Scan for the cell matching the given text and deliver its [X, Y] coordinate at center. 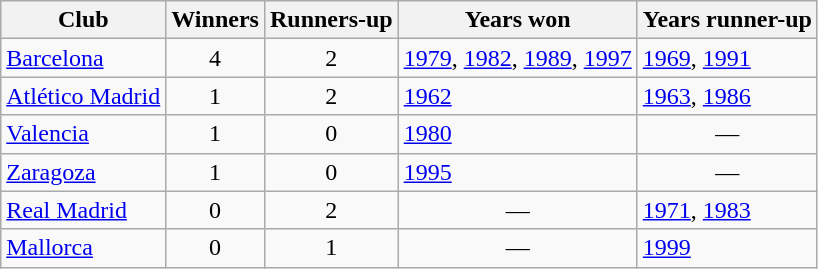
Valencia [84, 134]
1980 [518, 134]
Years won [518, 20]
1962 [518, 96]
Mallorca [84, 248]
1979, 1982, 1989, 1997 [518, 58]
Zaragoza [84, 172]
Atlético Madrid [84, 96]
Barcelona [84, 58]
1995 [518, 172]
1963, 1986 [727, 96]
Winners [216, 20]
Years runner-up [727, 20]
1969, 1991 [727, 58]
Real Madrid [84, 210]
4 [216, 58]
Club [84, 20]
Runners-up [331, 20]
1999 [727, 248]
1971, 1983 [727, 210]
